Extract the [x, y] coordinate from the center of the cell holding the provided text.  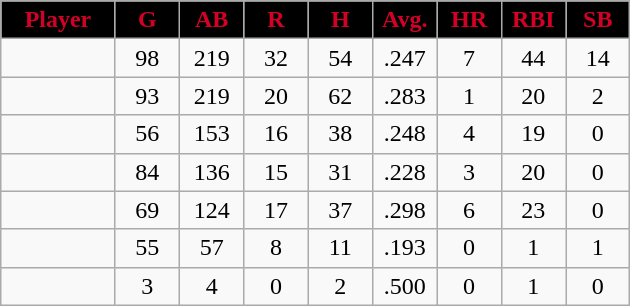
62 [340, 96]
.298 [404, 210]
56 [147, 134]
23 [533, 210]
37 [340, 210]
.228 [404, 172]
.248 [404, 134]
16 [276, 134]
38 [340, 134]
RBI [533, 20]
14 [598, 58]
AB [211, 20]
55 [147, 248]
93 [147, 96]
44 [533, 58]
57 [211, 248]
7 [469, 58]
32 [276, 58]
15 [276, 172]
Avg. [404, 20]
Player [58, 20]
136 [211, 172]
84 [147, 172]
.500 [404, 286]
11 [340, 248]
.247 [404, 58]
SB [598, 20]
19 [533, 134]
R [276, 20]
153 [211, 134]
17 [276, 210]
98 [147, 58]
124 [211, 210]
G [147, 20]
31 [340, 172]
.193 [404, 248]
H [340, 20]
8 [276, 248]
HR [469, 20]
.283 [404, 96]
54 [340, 58]
6 [469, 210]
69 [147, 210]
